For the text-containing cell, return its midpoint in (x, y) coordinate format. 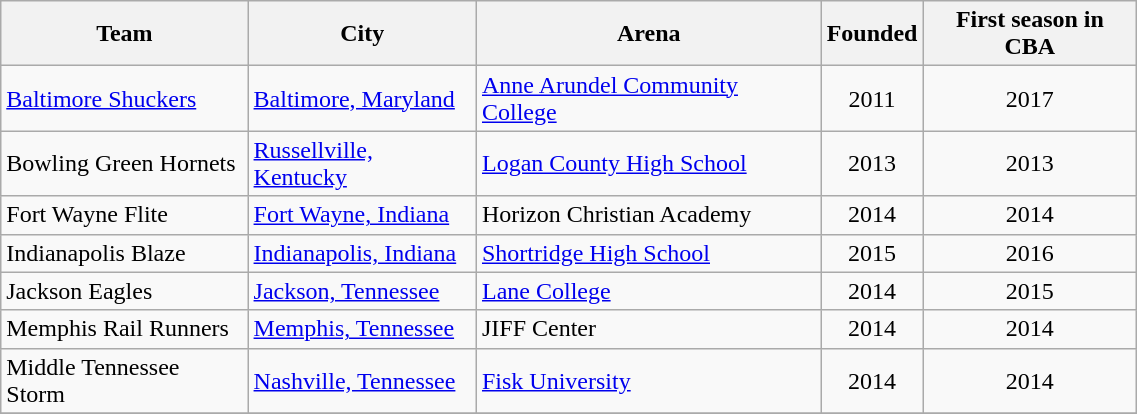
Logan County High School (648, 164)
Indianapolis, Indiana (362, 253)
Horizon Christian Academy (648, 215)
Lane College (648, 291)
Baltimore, Maryland (362, 98)
2017 (1030, 98)
Middle Tennessee Storm (124, 380)
Jackson Eagles (124, 291)
JIFF Center (648, 329)
Bowling Green Hornets (124, 164)
Team (124, 34)
Memphis Rail Runners (124, 329)
First season in CBA (1030, 34)
Memphis, Tennessee (362, 329)
2016 (1030, 253)
Jackson, Tennessee (362, 291)
Baltimore Shuckers (124, 98)
Shortridge High School (648, 253)
Fort Wayne, Indiana (362, 215)
Nashville, Tennessee (362, 380)
Arena (648, 34)
Fort Wayne Flite (124, 215)
Russellville, Kentucky (362, 164)
City (362, 34)
Fisk University (648, 380)
Indianapolis Blaze (124, 253)
Founded (872, 34)
Anne Arundel Community College (648, 98)
2011 (872, 98)
